Identify which cell holds the provided text, then report its (x, y) central coordinate. 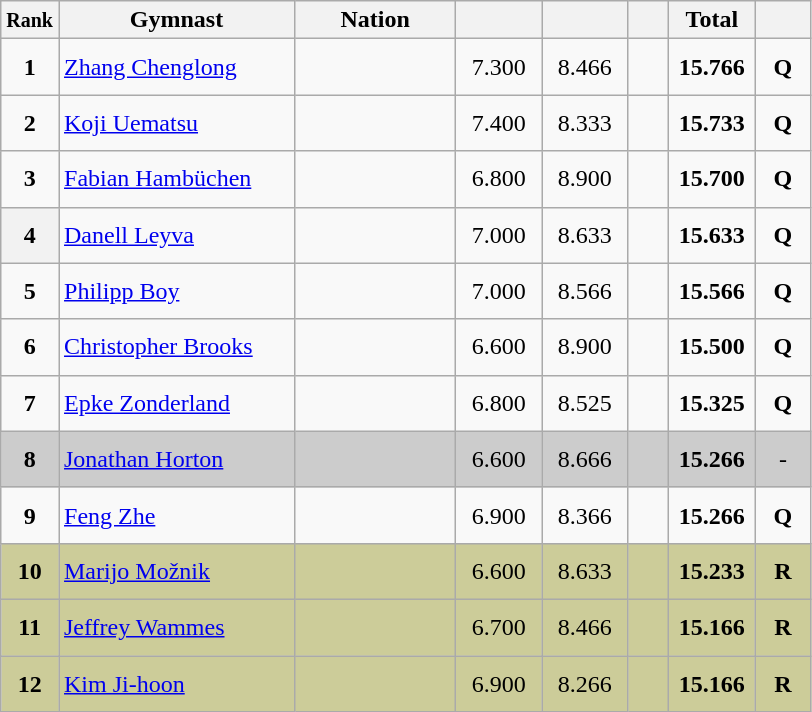
Nation (376, 20)
8.333 (585, 123)
Danell Leyva (176, 235)
Kim Ji-hoon (176, 684)
Zhang Chenglong (176, 67)
2 (30, 123)
8 (30, 459)
Fabian Hambüchen (176, 179)
Rank (30, 20)
1 (30, 67)
8.666 (585, 459)
11 (30, 627)
15.566 (712, 291)
Jeffrey Wammes (176, 627)
15.633 (712, 235)
Marijo Možnik (176, 571)
7.300 (499, 67)
6.700 (499, 627)
8.566 (585, 291)
9 (30, 515)
4 (30, 235)
15.766 (712, 67)
8.525 (585, 403)
15.500 (712, 347)
5 (30, 291)
7 (30, 403)
Total (712, 20)
- (783, 459)
8.366 (585, 515)
Koji Uematsu (176, 123)
Gymnast (176, 20)
15.700 (712, 179)
15.733 (712, 123)
7.400 (499, 123)
6 (30, 347)
15.325 (712, 403)
Feng Zhe (176, 515)
12 (30, 684)
3 (30, 179)
10 (30, 571)
Epke Zonderland (176, 403)
Jonathan Horton (176, 459)
Christopher Brooks (176, 347)
15.233 (712, 571)
Philipp Boy (176, 291)
8.266 (585, 684)
